For the text-containing cell, return its midpoint in (x, y) coordinate format. 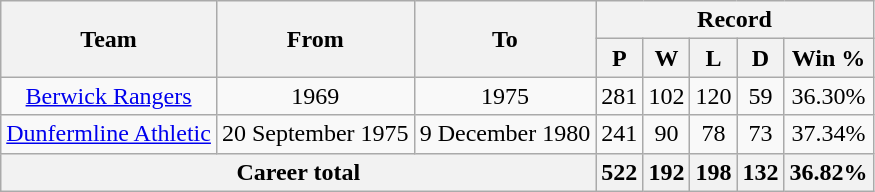
Win % (828, 58)
78 (714, 134)
Career total (298, 172)
Team (109, 39)
132 (760, 172)
To (505, 39)
37.34% (828, 134)
73 (760, 134)
Record (734, 20)
1975 (505, 96)
9 December 1980 (505, 134)
192 (666, 172)
241 (620, 134)
522 (620, 172)
W (666, 58)
L (714, 58)
D (760, 58)
120 (714, 96)
102 (666, 96)
90 (666, 134)
Berwick Rangers (109, 96)
From (315, 39)
36.82% (828, 172)
198 (714, 172)
Dunfermline Athletic (109, 134)
59 (760, 96)
36.30% (828, 96)
281 (620, 96)
1969 (315, 96)
P (620, 58)
20 September 1975 (315, 134)
